Extract the [x, y] coordinate from the center of the cell holding the provided text.  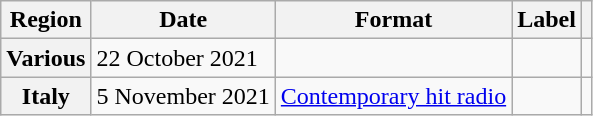
Date [183, 20]
Label [547, 20]
Region [46, 20]
Format [393, 20]
Italy [46, 96]
Contemporary hit radio [393, 96]
Various [46, 58]
5 November 2021 [183, 96]
22 October 2021 [183, 58]
